Detect which cell encompasses the target text, then output its [X, Y] center coordinate. 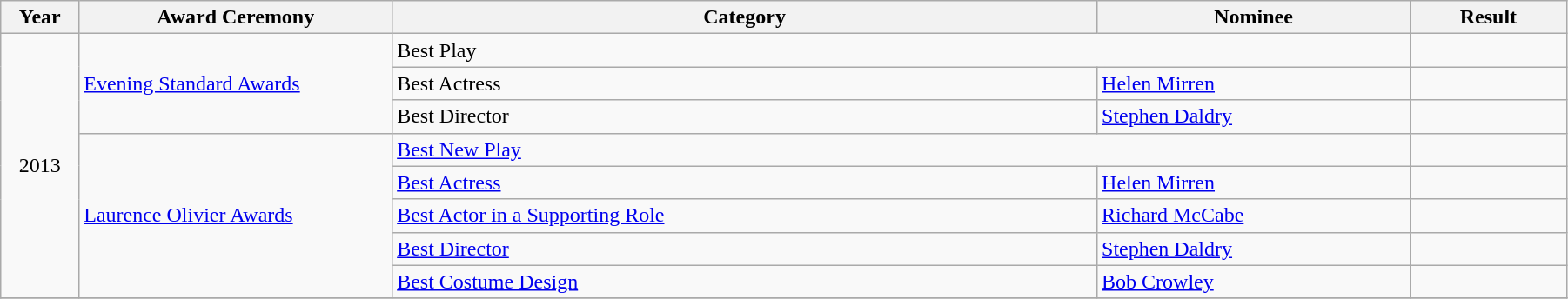
Evening Standard Awards [236, 83]
Nominee [1254, 17]
Laurence Olivier Awards [236, 216]
Richard McCabe [1254, 216]
Year [40, 17]
Best New Play [901, 149]
Result [1488, 17]
2013 [40, 166]
Best Costume Design [745, 282]
Category [745, 17]
Best Actor in a Supporting Role [745, 216]
Bob Crowley [1254, 282]
Award Ceremony [236, 17]
Best Play [901, 50]
